Find where the given text appears and provide that cell's center as (x, y) coordinate. 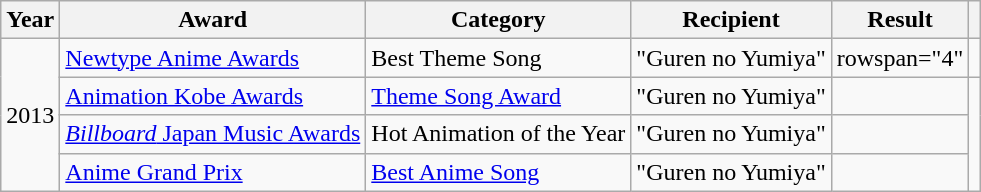
Newtype Anime Awards (213, 58)
Hot Animation of the Year (498, 134)
Anime Grand Prix (213, 172)
Billboard Japan Music Awards (213, 134)
Year (30, 20)
rowspan="4" (900, 58)
Best Theme Song (498, 58)
Theme Song Award (498, 96)
Category (498, 20)
Result (900, 20)
Best Anime Song (498, 172)
2013 (30, 115)
Animation Kobe Awards (213, 96)
Recipient (731, 20)
Award (213, 20)
